From the cell containing the given text, extract its center point as (X, Y) coordinate. 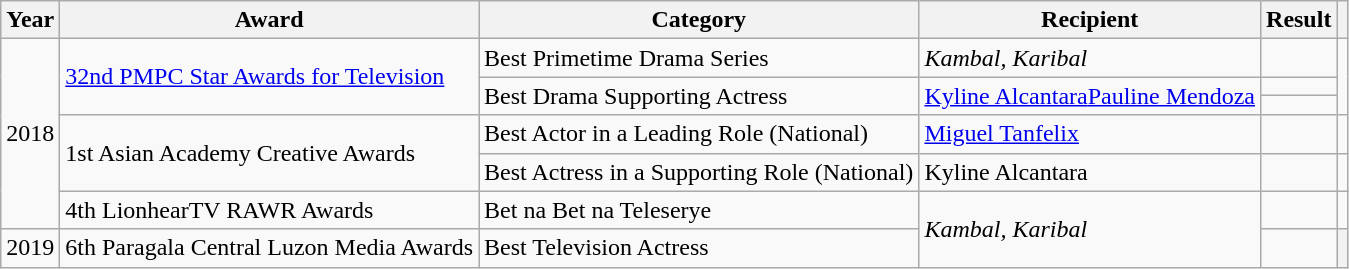
2018 (30, 134)
1st Asian Academy Creative Awards (270, 153)
Miguel Tanfelix (1090, 134)
Kyline Alcantara (1090, 172)
4th LionhearTV RAWR Awards (270, 210)
Best Actress in a Supporting Role (National) (699, 172)
Award (270, 20)
6th Paragala Central Luzon Media Awards (270, 248)
Result (1299, 20)
2019 (30, 248)
Best Actor in a Leading Role (National) (699, 134)
Category (699, 20)
Best Drama Supporting Actress (699, 96)
Year (30, 20)
32nd PMPC Star Awards for Television (270, 77)
Recipient (1090, 20)
Best Television Actress (699, 248)
Bet na Bet na Teleserye (699, 210)
Kyline AlcantaraPauline Mendoza (1090, 96)
Best Primetime Drama Series (699, 58)
